Return the (X, Y) coordinate for the center point of the cell that contains the specified text.  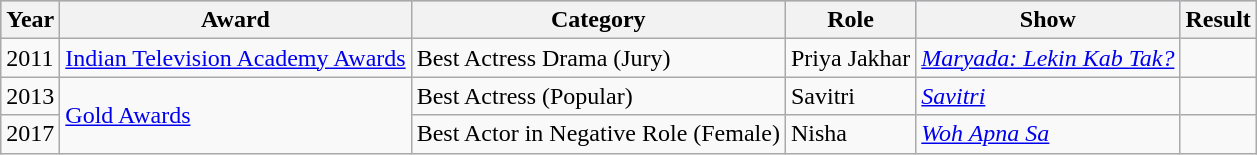
Priya Jakhar (850, 58)
Nisha (850, 134)
Category (598, 20)
Best Actress Drama (Jury) (598, 58)
Best Actor in Negative Role (Female) (598, 134)
2011 (30, 58)
Gold Awards (236, 115)
Show (1048, 20)
Role (850, 20)
Award (236, 20)
Result (1218, 20)
2017 (30, 134)
Year (30, 20)
Woh Apna Sa (1048, 134)
Maryada: Lekin Kab Tak? (1048, 58)
Indian Television Academy Awards (236, 58)
2013 (30, 96)
Best Actress (Popular) (598, 96)
